Provide the (X, Y) coordinate of the cell's center where the given text is located.  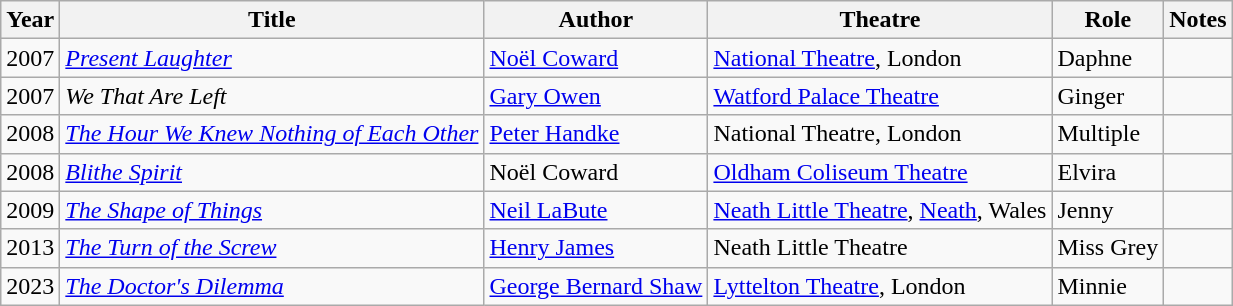
George Bernard Shaw (596, 286)
Daphne (1108, 58)
Oldham Coliseum Theatre (880, 172)
Role (1108, 20)
Neil LaBute (596, 210)
Ginger (1108, 96)
Title (272, 20)
2023 (30, 286)
Elvira (1108, 172)
2013 (30, 248)
The Shape of Things (272, 210)
Multiple (1108, 134)
Henry James (596, 248)
We That Are Left (272, 96)
Minnie (1108, 286)
The Hour We Knew Nothing of Each Other (272, 134)
Blithe Spirit (272, 172)
Lyttelton Theatre, London (880, 286)
Notes (1198, 20)
The Turn of the Screw (272, 248)
Watford Palace Theatre (880, 96)
The Doctor's Dilemma (272, 286)
Year (30, 20)
Jenny (1108, 210)
Neath Little Theatre, Neath, Wales (880, 210)
Author (596, 20)
Neath Little Theatre (880, 248)
Miss Grey (1108, 248)
Gary Owen (596, 96)
2009 (30, 210)
Present Laughter (272, 58)
Theatre (880, 20)
Peter Handke (596, 134)
